Return the (X, Y) coordinate for the center point of the cell that contains the specified text.  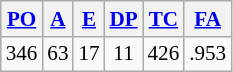
DP (123, 18)
426 (164, 54)
A (58, 18)
TC (164, 18)
63 (58, 54)
346 (22, 54)
17 (88, 54)
11 (123, 54)
.953 (208, 54)
FA (208, 18)
PO (22, 18)
E (88, 18)
